Provide the (X, Y) coordinate of the cell's center where the given text is located.  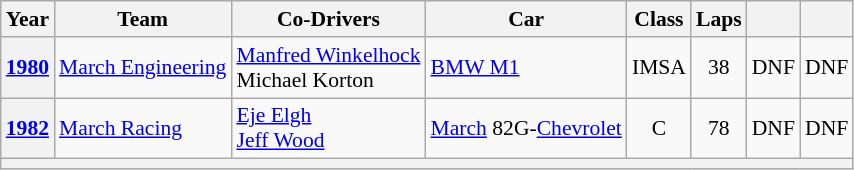
1982 (28, 128)
IMSA (659, 68)
Class (659, 19)
Year (28, 19)
38 (719, 68)
BMW M1 (526, 68)
Co-Drivers (328, 19)
March Engineering (142, 68)
C (659, 128)
Team (142, 19)
Eje Elgh Jeff Wood (328, 128)
March 82G-Chevrolet (526, 128)
Manfred Winkelhock Michael Korton (328, 68)
1980 (28, 68)
78 (719, 128)
March Racing (142, 128)
Laps (719, 19)
Car (526, 19)
